Extract the (X, Y) coordinate from the center of the cell holding the provided text.  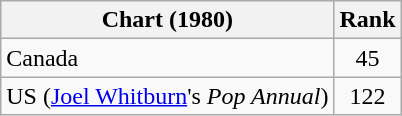
Canada (168, 58)
Rank (368, 20)
122 (368, 96)
45 (368, 58)
US (Joel Whitburn's Pop Annual) (168, 96)
Chart (1980) (168, 20)
